From the cell containing the given text, extract its center point as [X, Y] coordinate. 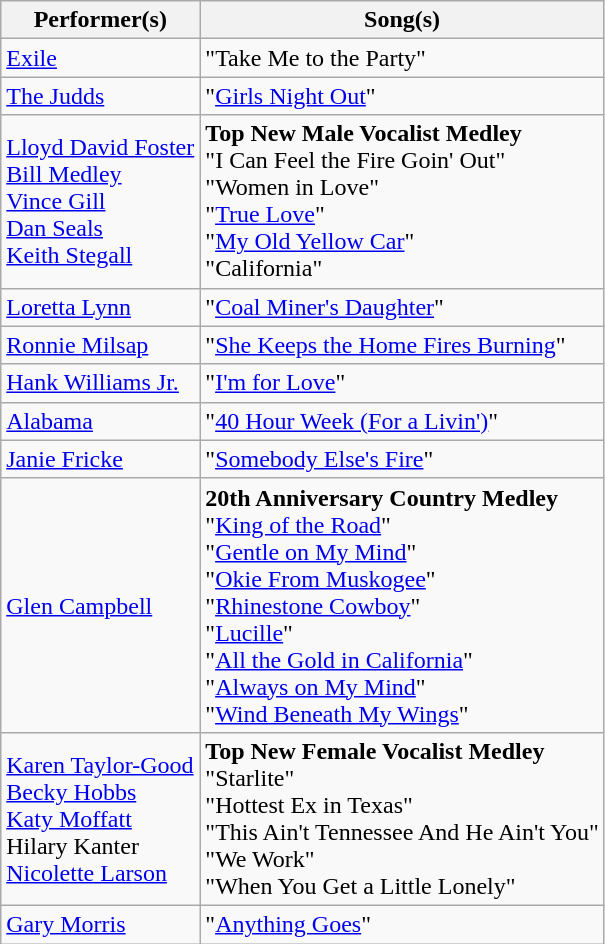
"Coal Miner's Daughter" [402, 307]
Karen Taylor-GoodBecky HobbsKaty MoffattHilary KanterNicolette Larson [100, 818]
Alabama [100, 421]
"Take Me to the Party" [402, 58]
Performer(s) [100, 20]
Top New Male Vocalist Medley"I Can Feel the Fire Goin' Out""Women in Love""True Love""My Old Yellow Car""California" [402, 202]
"I'm for Love" [402, 383]
Lloyd David FosterBill MedleyVince GillDan SealsKeith Stegall [100, 202]
Exile [100, 58]
"Girls Night Out" [402, 96]
"40 Hour Week (For a Livin')" [402, 421]
Janie Fricke [100, 459]
"Somebody Else's Fire" [402, 459]
"Anything Goes" [402, 924]
Hank Williams Jr. [100, 383]
"She Keeps the Home Fires Burning" [402, 345]
Gary Morris [100, 924]
Glen Campbell [100, 605]
Loretta Lynn [100, 307]
Ronnie Milsap [100, 345]
The Judds [100, 96]
Song(s) [402, 20]
Top New Female Vocalist Medley"Starlite""Hottest Ex in Texas""This Ain't Tennessee And He Ain't You""We Work""When You Get a Little Lonely" [402, 818]
